Pinpoint the cell where the given text exists, returning its [X, Y] midpoint coordinate. 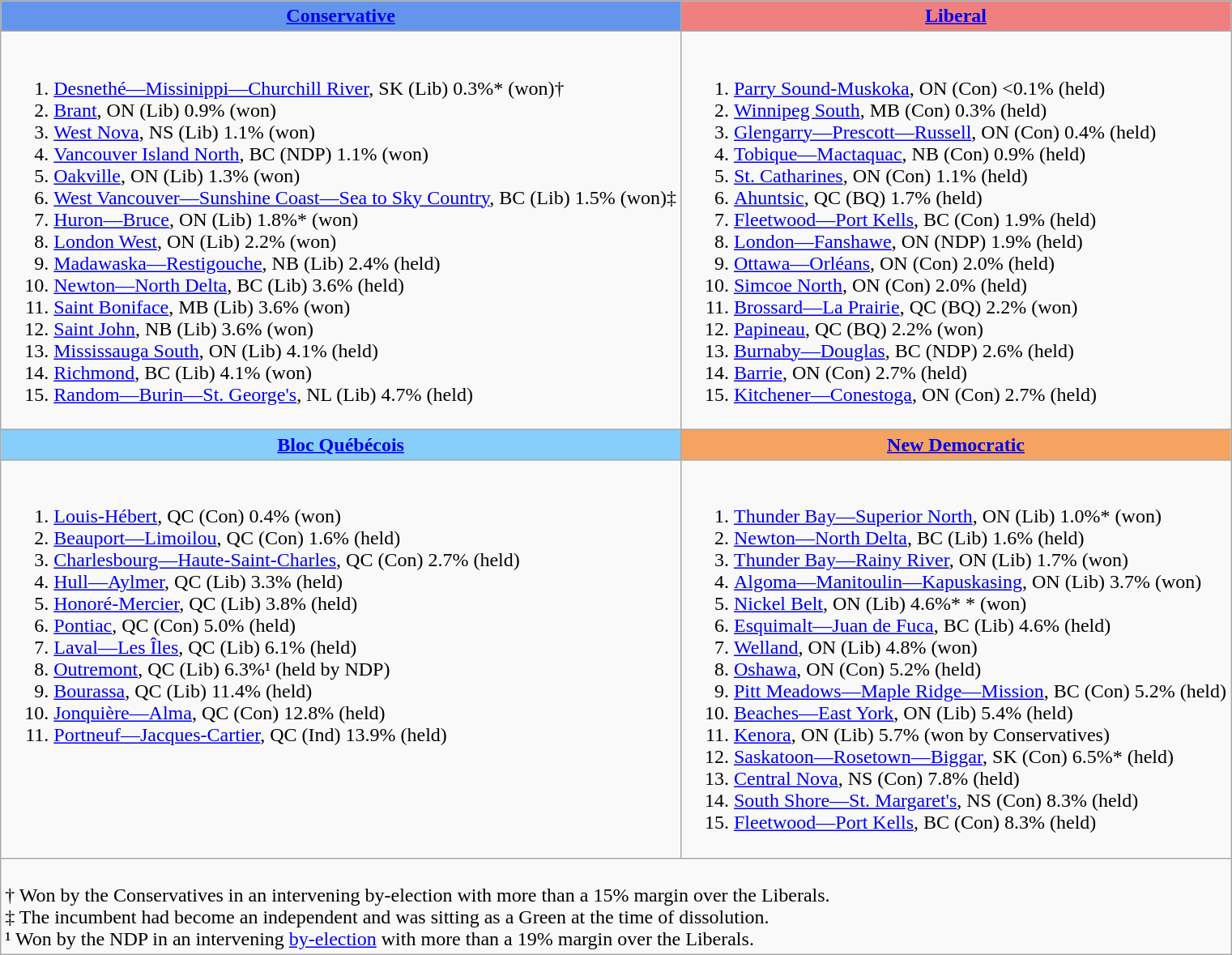
New Democratic [956, 445]
Bloc Québécois [341, 445]
Conservative [341, 16]
Liberal [956, 16]
